Return [X, Y] of the center of cell containing provided text 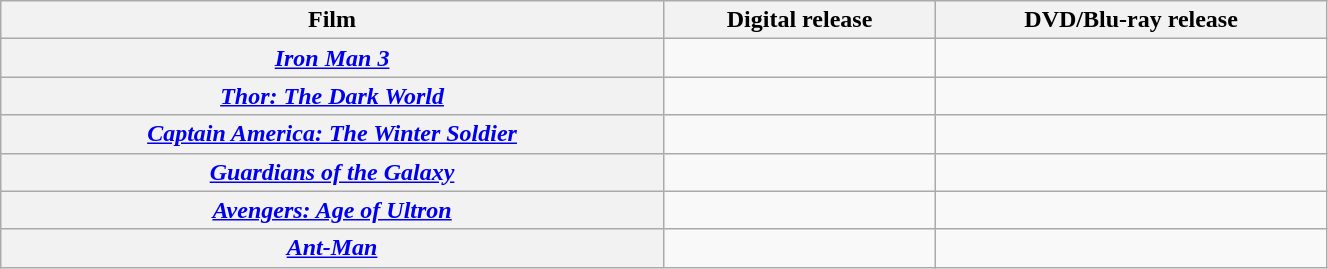
Ant-Man [332, 248]
Captain America: The Winter Soldier [332, 134]
Film [332, 20]
Thor: The Dark World [332, 96]
Digital release [799, 20]
DVD/Blu-ray release [1132, 20]
Iron Man 3 [332, 58]
Guardians of the Galaxy [332, 172]
Avengers: Age of Ultron [332, 210]
